Pinpoint the cell where the given text exists, returning its (x, y) midpoint coordinate. 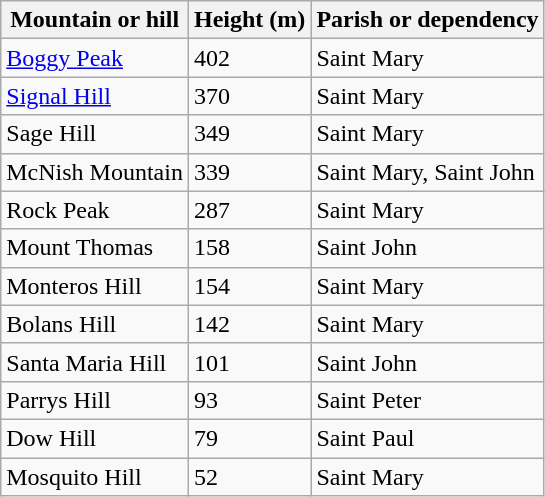
142 (249, 324)
Saint Paul (428, 438)
154 (249, 286)
Height (m) (249, 20)
Boggy Peak (95, 58)
Santa Maria Hill (95, 362)
93 (249, 400)
52 (249, 477)
339 (249, 172)
McNish Mountain (95, 172)
287 (249, 210)
349 (249, 134)
Mountain or hill (95, 20)
158 (249, 248)
Saint Mary, Saint John (428, 172)
Parish or dependency (428, 20)
Rock Peak (95, 210)
Dow Hill (95, 438)
Mount Thomas (95, 248)
Monteros Hill (95, 286)
Signal Hill (95, 96)
Parrys Hill (95, 400)
Saint Peter (428, 400)
402 (249, 58)
101 (249, 362)
79 (249, 438)
Bolans Hill (95, 324)
370 (249, 96)
Mosquito Hill (95, 477)
Sage Hill (95, 134)
